Identify which cell holds the provided text, then report its (X, Y) central coordinate. 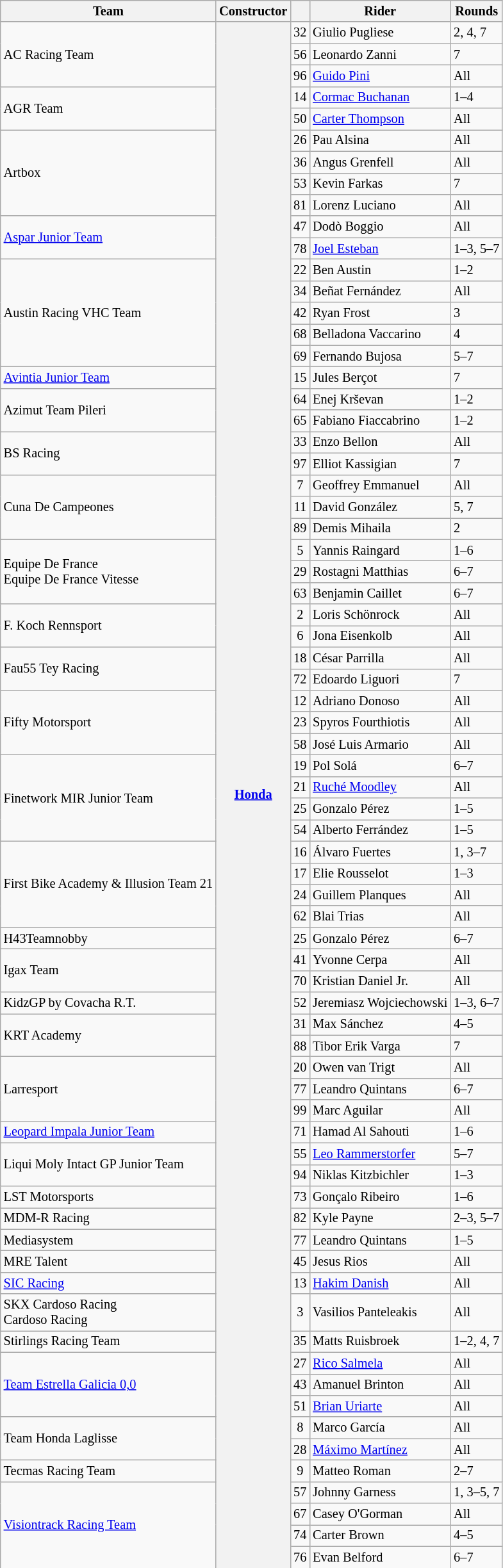
74 (300, 1535)
56 (300, 54)
1–3, 6–7 (477, 1003)
Constructor (253, 11)
11 (300, 507)
62 (300, 917)
73 (300, 1196)
Giulio Pugliese (380, 33)
Dodò Boggio (380, 227)
Owen van Trigt (380, 1068)
15 (300, 377)
First Bike Academy & Illusion Team 21 (108, 884)
Leo Rammerstorfer (380, 1154)
Beñat Fernández (380, 291)
47 (300, 227)
24 (300, 895)
Igax Team (108, 970)
Jona Eisenkolb (380, 636)
César Parrilla (380, 658)
33 (300, 442)
67 (300, 1514)
28 (300, 1450)
2–7 (477, 1471)
AC Racing Team (108, 54)
Guido Pini (380, 76)
14 (300, 97)
20 (300, 1068)
Enzo Bellon (380, 442)
1–3, 5–7 (477, 249)
Leonardo Zanni (380, 54)
Jesus Rios (380, 1261)
31 (300, 1024)
51 (300, 1406)
Enej Krševan (380, 399)
Finetwork MIR Junior Team (108, 798)
Tibor Erik Varga (380, 1046)
Alberto Ferrández (380, 830)
1–2, 4, 7 (477, 1341)
Jeremiasz Wojciechowski (380, 1003)
Yvonne Cerpa (380, 960)
76 (300, 1557)
LST Motorsports (108, 1196)
Pau Alsina (380, 140)
Jules Berçot (380, 377)
José Luis Armario (380, 744)
Edoardo Liguori (380, 680)
Mediasystem (108, 1240)
Team Estrella Galicia 0,0 (108, 1385)
Kyle Payne (380, 1218)
13 (300, 1283)
Leopard Impala Junior Team (108, 1132)
Angus Grenfell (380, 162)
Lorenz Luciano (380, 205)
1–4 (477, 97)
KidzGP by Covacha R.T. (108, 1003)
Rico Salmela (380, 1363)
Hakim Danish (380, 1283)
SKX Cardoso RacingCardoso Racing (108, 1312)
16 (300, 852)
Joel Esteban (380, 249)
Hamad Al Sahouti (380, 1132)
34 (300, 291)
12 (300, 701)
Benjamin Caillet (380, 593)
69 (300, 356)
26 (300, 140)
53 (300, 184)
Matteo Roman (380, 1471)
Stirlings Racing Team (108, 1341)
72 (300, 680)
Ryan Frost (380, 313)
Carter Brown (380, 1535)
MDM-R Racing (108, 1218)
Austin Racing VHC Team (108, 313)
Team (108, 11)
23 (300, 723)
32 (300, 33)
68 (300, 334)
Adriano Donoso (380, 701)
17 (300, 874)
Geoffrey Emmanuel (380, 486)
Marc Aguilar (380, 1111)
2–3, 5–7 (477, 1218)
Fernando Bujosa (380, 356)
9 (300, 1471)
Artbox (108, 173)
Rounds (477, 11)
Cormac Buchanan (380, 97)
Larresport (108, 1089)
50 (300, 119)
81 (300, 205)
Max Sánchez (380, 1024)
45 (300, 1261)
Kevin Farkas (380, 184)
Yannis Raingard (380, 550)
Kristian Daniel Jr. (380, 981)
97 (300, 464)
Blai Trias (380, 917)
96 (300, 76)
6 (300, 636)
Vasilios Panteleakis (380, 1312)
Rostagni Matthias (380, 571)
Elliot Kassigian (380, 464)
71 (300, 1132)
Evan Belford (380, 1557)
54 (300, 830)
64 (300, 399)
Cuna De Campeones (108, 507)
Liqui Moly Intact GP Junior Team (108, 1164)
35 (300, 1341)
Demis Mihaila (380, 528)
21 (300, 787)
F. Koch Rennsport (108, 625)
52 (300, 1003)
27 (300, 1363)
29 (300, 571)
57 (300, 1492)
Avintia Junior Team (108, 377)
Aspar Junior Team (108, 237)
Visiontrack Racing Team (108, 1524)
KRT Academy (108, 1035)
Tecmas Racing Team (108, 1471)
Fau55 Tey Racing (108, 669)
Máximo Martínez (380, 1450)
Team Honda Laglisse (108, 1439)
4 (477, 334)
2, 4, 7 (477, 33)
Elie Rousselot (380, 874)
Marco García (380, 1428)
5 (300, 550)
Pol Solá (380, 765)
Ruché Moodley (380, 787)
Belladona Vaccarino (380, 334)
78 (300, 249)
58 (300, 744)
David González (380, 507)
AGR Team (108, 108)
Álvaro Fuertes (380, 852)
Brian Uriarte (380, 1406)
Guillem Planques (380, 895)
Azimut Team Pileri (108, 410)
1, 3–5, 7 (477, 1492)
8 (300, 1428)
70 (300, 981)
H43Teamnobby (108, 938)
SIC Racing (108, 1283)
41 (300, 960)
Ben Austin (380, 270)
Fifty Motorsport (108, 723)
94 (300, 1175)
Rider (380, 11)
19 (300, 765)
Carter Thompson (380, 119)
Loris Schönrock (380, 615)
63 (300, 593)
42 (300, 313)
55 (300, 1154)
5, 7 (477, 507)
82 (300, 1218)
BS Racing (108, 452)
Gonçalo Ribeiro (380, 1196)
MRE Talent (108, 1261)
Equipe De FranceEquipe De France Vitesse (108, 571)
Honda (253, 795)
Matts Ruisbroek (380, 1341)
Spyros Fourthiotis (380, 723)
18 (300, 658)
43 (300, 1385)
Casey O'Gorman (380, 1514)
36 (300, 162)
99 (300, 1111)
22 (300, 270)
Fabiano Fiaccabrino (380, 421)
1, 3–7 (477, 852)
Johnny Garness (380, 1492)
Amanuel Brinton (380, 1385)
89 (300, 528)
Niklas Kitzbichler (380, 1175)
88 (300, 1046)
65 (300, 421)
